Output the (X, Y) coordinate of the center of the cell containing the given text.  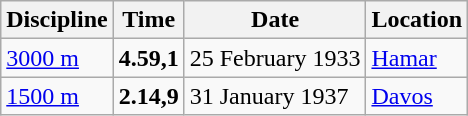
Hamar (417, 58)
Time (148, 20)
31 January 1937 (275, 96)
Davos (417, 96)
1500 m (57, 96)
25 February 1933 (275, 58)
Location (417, 20)
Date (275, 20)
Discipline (57, 20)
4.59,1 (148, 58)
2.14,9 (148, 96)
3000 m (57, 58)
